Locate the cell with the specified text and output its [x, y] center coordinate. 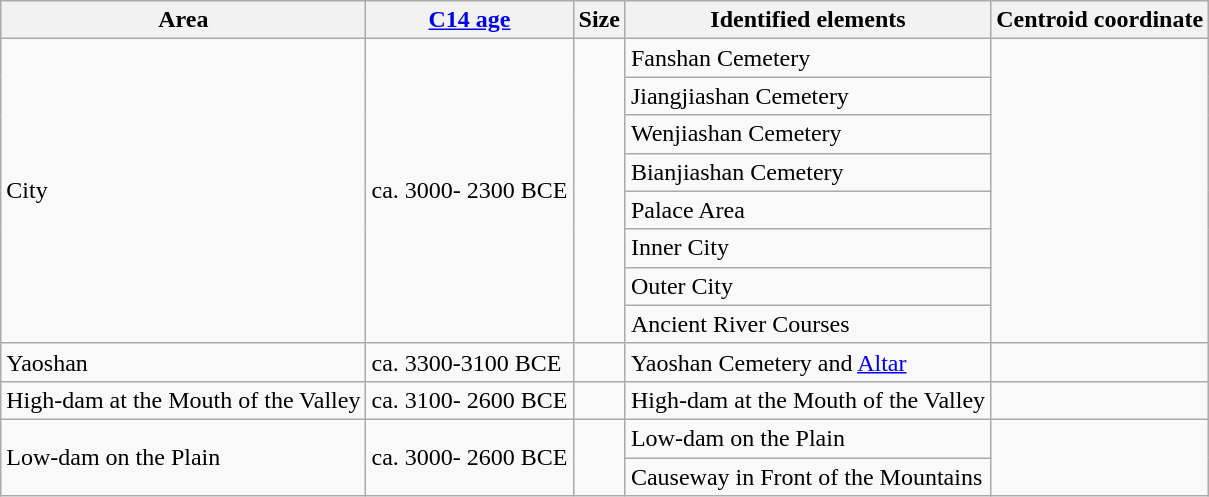
City [184, 191]
Jiangjiashan Cemetery [808, 96]
Outer City [808, 286]
Palace Area [808, 210]
Ancient River Courses [808, 324]
Bianjiashan Cemetery [808, 172]
Area [184, 20]
Identified elements [808, 20]
Centroid coordinate [1100, 20]
ca. 3000- 2600 BCE [470, 457]
Size [599, 20]
Yaoshan [184, 362]
ca. 3100- 2600 BCE [470, 400]
Fanshan Cemetery [808, 58]
Inner City [808, 248]
ca. 3000- 2300 BCE [470, 191]
Causeway in Front of the Mountains [808, 477]
ca. 3300-3100 BCE [470, 362]
Yaoshan Cemetery and Altar [808, 362]
C14 age [470, 20]
Wenjiashan Cemetery [808, 134]
